Pinpoint the cell where the given text exists, returning its (x, y) midpoint coordinate. 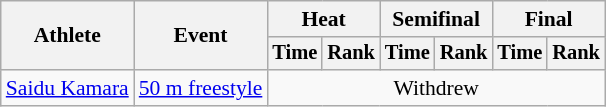
50 m freestyle (201, 88)
Final (548, 19)
Event (201, 36)
Semifinal (436, 19)
Saidu Kamara (68, 88)
Withdrew (436, 88)
Heat (323, 19)
Athlete (68, 36)
